Extract the (x, y) coordinate from the center of the cell holding the provided text.  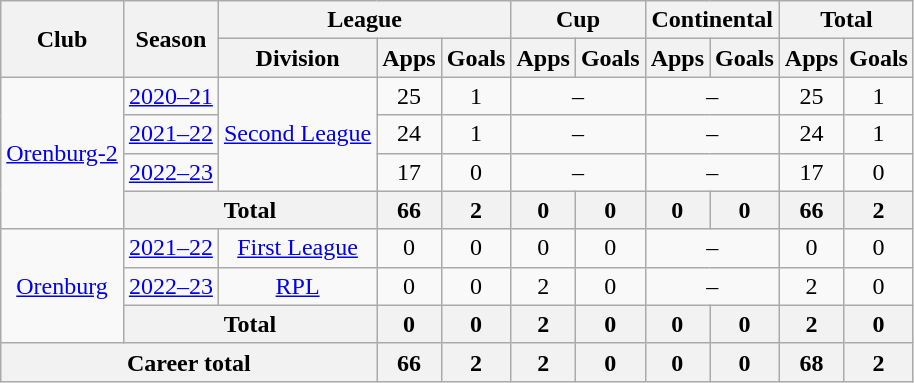
League (364, 20)
2020–21 (170, 96)
Division (297, 58)
Club (62, 39)
Season (170, 39)
68 (811, 362)
Orenburg-2 (62, 153)
RPL (297, 286)
Career total (189, 362)
Orenburg (62, 286)
Second League (297, 134)
Continental (712, 20)
Cup (578, 20)
First League (297, 248)
